Identify which cell holds the provided text, then report its [x, y] central coordinate. 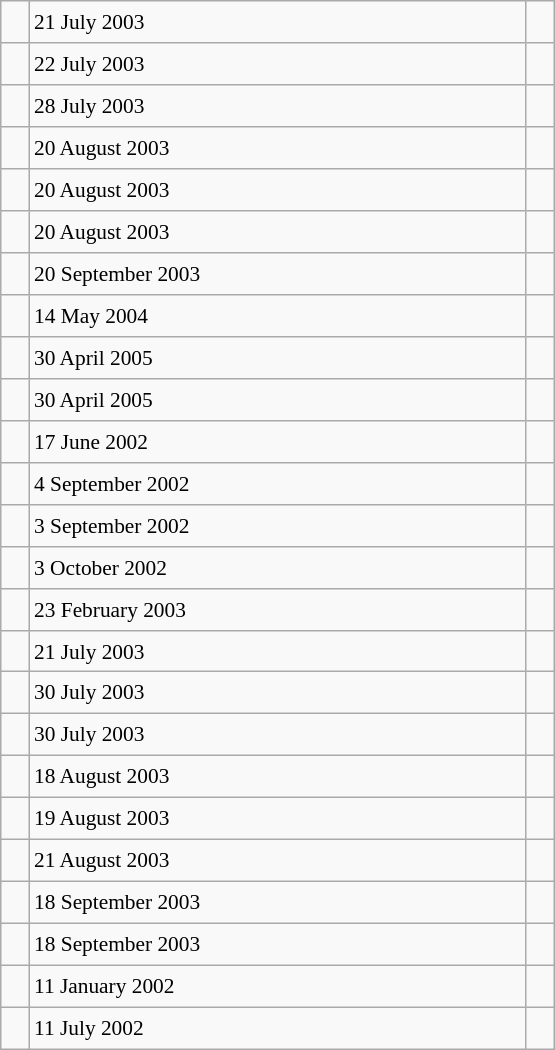
11 July 2002 [278, 1028]
19 August 2003 [278, 819]
3 October 2002 [278, 567]
18 August 2003 [278, 777]
23 February 2003 [278, 609]
28 July 2003 [278, 106]
20 September 2003 [278, 274]
14 May 2004 [278, 316]
4 September 2002 [278, 483]
11 January 2002 [278, 986]
21 August 2003 [278, 861]
17 June 2002 [278, 441]
22 July 2003 [278, 64]
3 September 2002 [278, 525]
